Detect which cell encompasses the target text, then output its [x, y] center coordinate. 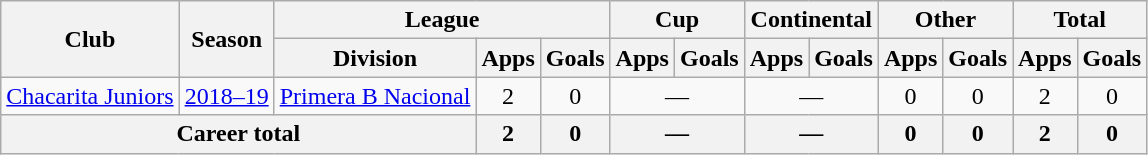
League [442, 20]
Division [375, 58]
Chacarita Juniors [90, 96]
Club [90, 39]
Other [945, 20]
Cup [677, 20]
Total [1080, 20]
Primera B Nacional [375, 96]
Continental [811, 20]
Career total [238, 134]
2018–19 [226, 96]
Season [226, 39]
